Find where the given text appears and provide that cell's center as (x, y) coordinate. 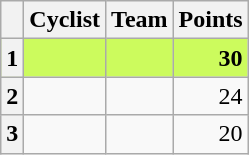
2 (12, 96)
1 (12, 58)
3 (12, 134)
20 (210, 134)
Cyclist (65, 20)
Team (140, 20)
Points (210, 20)
30 (210, 58)
24 (210, 96)
